Locate the cell with the specified text and output its (x, y) center coordinate. 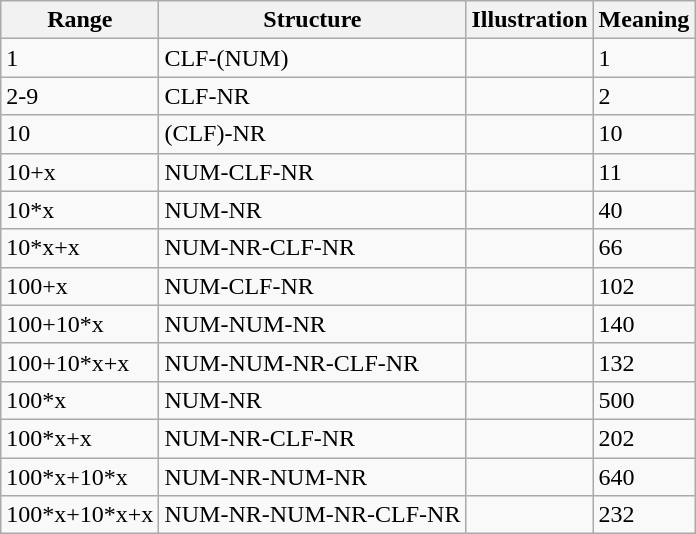
232 (644, 515)
10*x (80, 210)
100*x (80, 400)
11 (644, 172)
66 (644, 248)
Illustration (530, 20)
640 (644, 477)
10*x+x (80, 248)
Meaning (644, 20)
Range (80, 20)
10+x (80, 172)
NUM-NUM-NR (312, 324)
Structure (312, 20)
2-9 (80, 96)
132 (644, 362)
202 (644, 438)
102 (644, 286)
100*x+10*x+x (80, 515)
CLF-NR (312, 96)
NUM-NR-NUM-NR (312, 477)
2 (644, 96)
100+10*x+x (80, 362)
140 (644, 324)
100*x+x (80, 438)
100+x (80, 286)
NUM-NR-NUM-NR-CLF-NR (312, 515)
NUM-NUM-NR-CLF-NR (312, 362)
40 (644, 210)
500 (644, 400)
100+10*x (80, 324)
100*x+10*x (80, 477)
(CLF)-NR (312, 134)
CLF-(NUM) (312, 58)
